Identify which cell holds the provided text, then report its [X, Y] central coordinate. 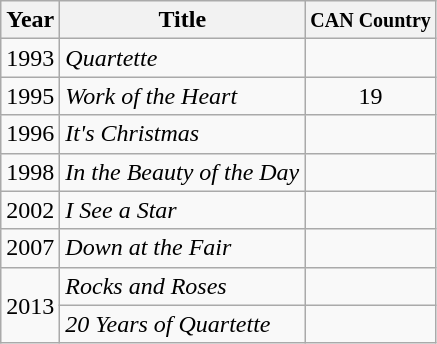
20 Years of Quartette [182, 324]
1993 [30, 58]
1995 [30, 96]
2013 [30, 305]
Work of the Heart [182, 96]
2002 [30, 210]
Quartette [182, 58]
Title [182, 20]
Year [30, 20]
1998 [30, 172]
Down at the Fair [182, 248]
I See a Star [182, 210]
19 [371, 96]
Rocks and Roses [182, 286]
In the Beauty of the Day [182, 172]
CAN Country [371, 20]
It's Christmas [182, 134]
1996 [30, 134]
2007 [30, 248]
